Search for the cell housing the specified text and yield its [x, y] center coordinate. 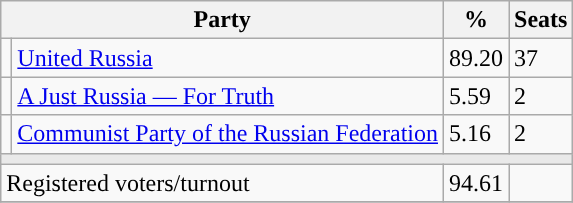
89.20 [476, 58]
Party [222, 20]
94.61 [476, 183]
5.59 [476, 96]
37 [541, 58]
Seats [541, 20]
A Just Russia — For Truth [228, 96]
5.16 [476, 134]
United Russia [228, 58]
% [476, 20]
Registered voters/turnout [222, 183]
Communist Party of the Russian Federation [228, 134]
